Scan for the cell matching the given text and deliver its (x, y) coordinate at center. 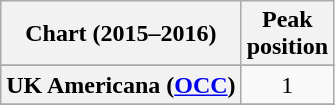
Peak position (287, 34)
UK Americana (OCC) (121, 85)
Chart (2015–2016) (121, 34)
1 (287, 85)
